Locate the cell with the specified text and output its (x, y) center coordinate. 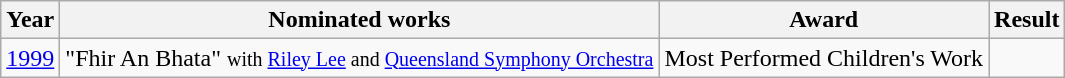
Result (1027, 20)
Nominated works (360, 20)
1999 (30, 58)
Award (824, 20)
Year (30, 20)
Most Performed Children's Work (824, 58)
"Fhir An Bhata" with Riley Lee and Queensland Symphony Orchestra (360, 58)
